Output the (x, y) coordinate of the center of the cell containing the given text.  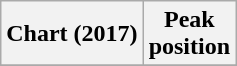
Peakposition (189, 34)
Chart (2017) (72, 34)
